Output the [X, Y] coordinate of the center of the cell containing the given text.  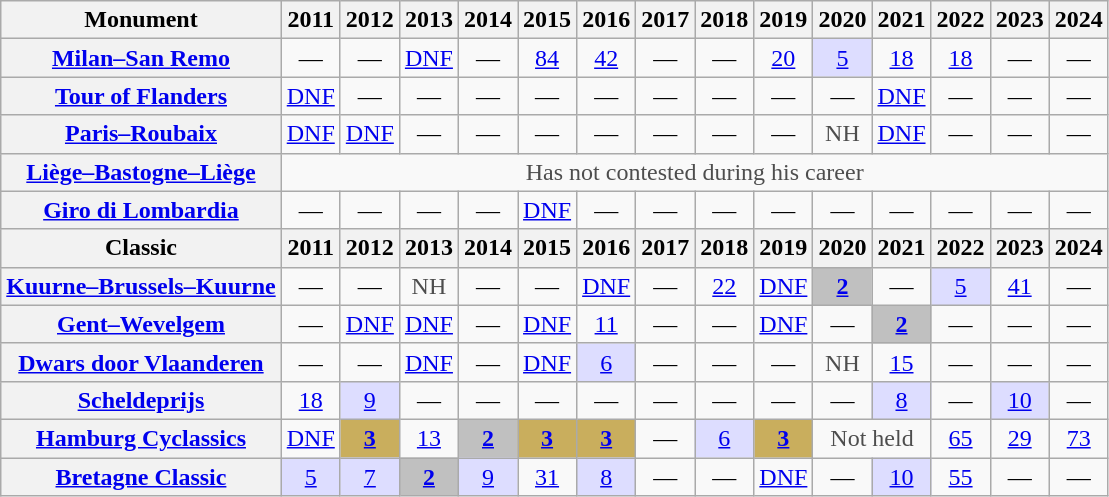
41 [1020, 286]
Dwars door Vlaanderen [141, 362]
11 [606, 324]
65 [960, 438]
Scheldeprijs [141, 400]
15 [902, 362]
Not held [872, 438]
Has not contested during his career [694, 172]
Paris–Roubaix [141, 134]
13 [428, 438]
Tour of Flanders [141, 96]
Giro di Lombardia [141, 210]
Milan–San Remo [141, 58]
31 [548, 477]
Bretagne Classic [141, 477]
Gent–Wevelgem [141, 324]
Hamburg Cyclassics [141, 438]
22 [724, 286]
Classic [141, 248]
84 [548, 58]
73 [1078, 438]
20 [784, 58]
Kuurne–Brussels–Kuurne [141, 286]
55 [960, 477]
Liège–Bastogne–Liège [141, 172]
7 [370, 477]
29 [1020, 438]
42 [606, 58]
Monument [141, 20]
